Detect which cell encompasses the target text, then output its (x, y) center coordinate. 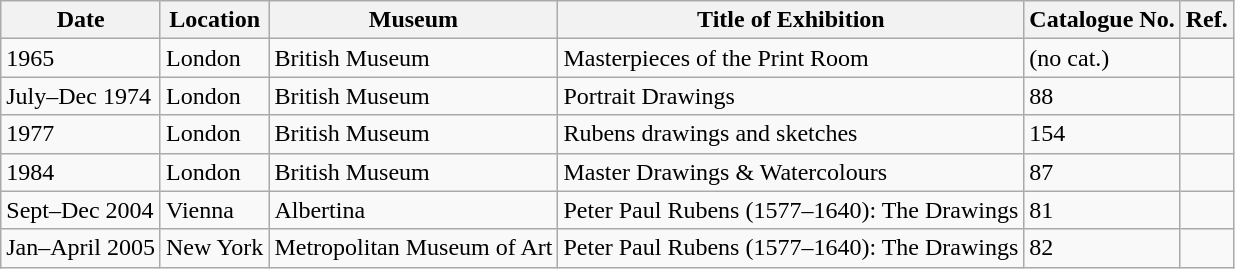
(no cat.) (1102, 58)
1965 (81, 58)
Jan–April 2005 (81, 248)
New York (214, 248)
81 (1102, 210)
154 (1102, 134)
Museum (414, 20)
Sept–Dec 2004 (81, 210)
82 (1102, 248)
Masterpieces of the Print Room (791, 58)
Location (214, 20)
July–Dec 1974 (81, 96)
Date (81, 20)
1977 (81, 134)
Master Drawings & Watercolours (791, 172)
Rubens drawings and sketches (791, 134)
Albertina (414, 210)
1984 (81, 172)
87 (1102, 172)
Ref. (1206, 20)
Vienna (214, 210)
88 (1102, 96)
Metropolitan Museum of Art (414, 248)
Portrait Drawings (791, 96)
Title of Exhibition (791, 20)
Catalogue No. (1102, 20)
